Locate the cell with the specified text and output its [x, y] center coordinate. 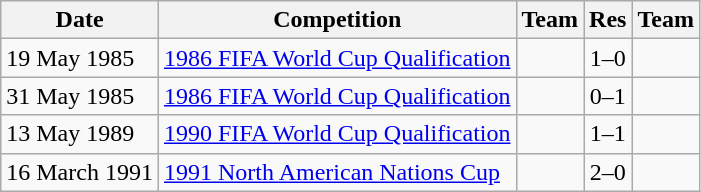
1991 North American Nations Cup [337, 172]
1990 FIFA World Cup Qualification [337, 134]
Date [80, 20]
0–1 [608, 96]
1–0 [608, 58]
16 March 1991 [80, 172]
19 May 1985 [80, 58]
2–0 [608, 172]
31 May 1985 [80, 96]
1–1 [608, 134]
Competition [337, 20]
Res [608, 20]
13 May 1989 [80, 134]
